Identify which cell holds the provided text, then report its [X, Y] central coordinate. 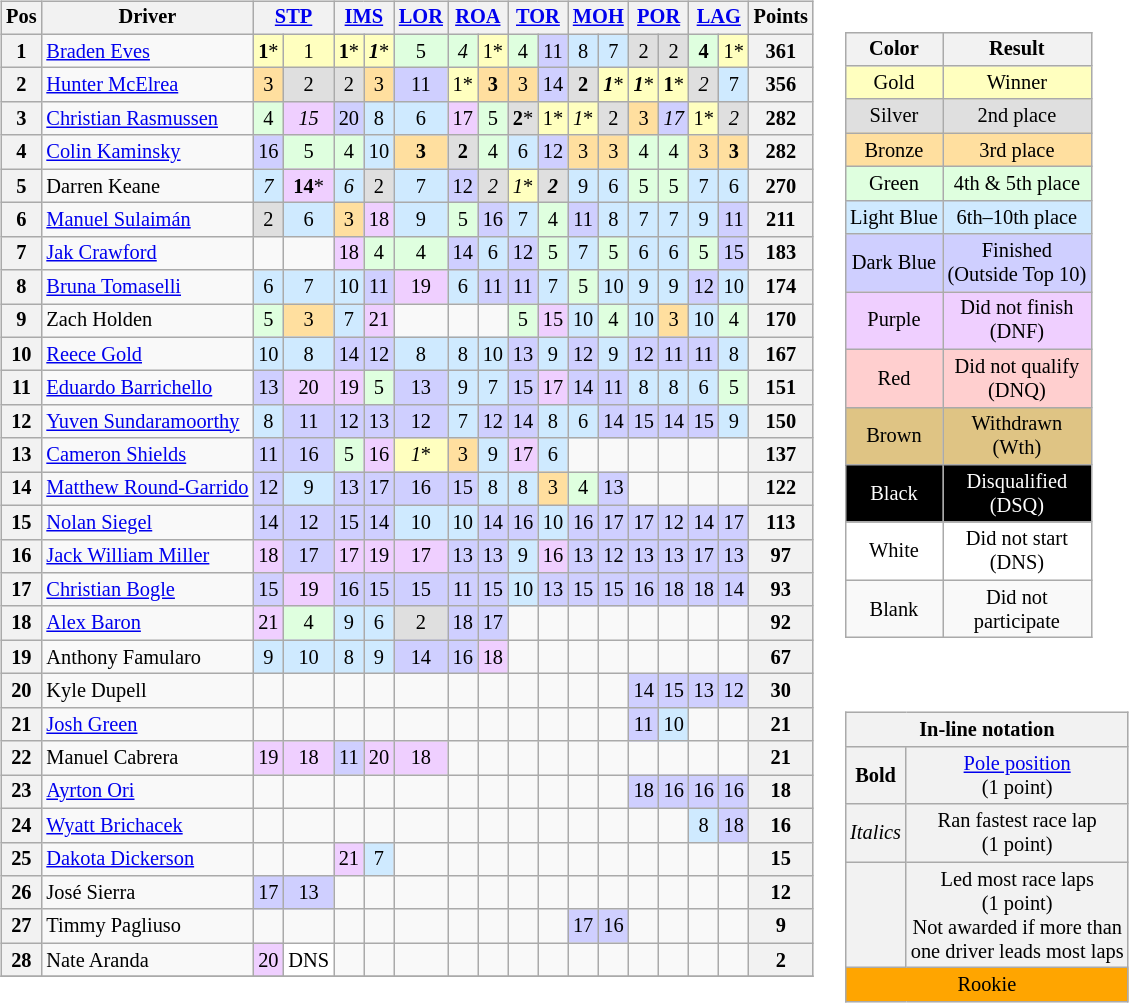
170 [781, 321]
356 [781, 85]
Nolan Siegel [147, 522]
97 [781, 556]
14* [308, 186]
POR [659, 18]
Pos [21, 18]
DNS [308, 960]
Dakota Dickerson [147, 859]
LOR [421, 18]
Driver [147, 18]
361 [781, 51]
Led most race laps(1 point)Not awarded if more thanone driver leads most laps [1018, 915]
2* [523, 119]
Light Blue [894, 217]
22 [21, 758]
In-line notation [986, 730]
92 [781, 623]
TOR [538, 18]
Brown [894, 436]
Blank [894, 609]
ROA [478, 18]
3rd place [1017, 150]
Bruna Tomaselli [147, 287]
Did not start(DNS) [1017, 551]
Cameron Shields [147, 455]
Alex Baron [147, 623]
Did not qualify(DNQ) [1017, 378]
Disqualified(DSQ) [1017, 494]
MOH [598, 18]
211 [781, 220]
Did notparticipate [1017, 609]
Silver [894, 116]
Reece Gold [147, 354]
Ran fastest race lap(1 point) [1018, 833]
Darren Keane [147, 186]
Ayrton Ori [147, 792]
Finished(Outside Top 10) [1017, 263]
Green [894, 184]
Colin Kaminsky [147, 152]
Wyatt Brichacek [147, 825]
25 [21, 859]
José Sierra [147, 893]
Manuel Cabrera [147, 758]
67 [781, 657]
LAG [719, 18]
174 [781, 287]
93 [781, 590]
23 [21, 792]
Italics [876, 833]
IMS [364, 18]
STP [294, 18]
Eduardo Barrichello [147, 388]
Points [781, 18]
Braden Eves [147, 51]
2nd place [1017, 116]
Rookie [986, 985]
Result [1017, 49]
Matthew Round-Garrido [147, 489]
137 [781, 455]
Nate Aranda [147, 960]
28 [21, 960]
Bold [876, 776]
113 [781, 522]
167 [781, 354]
Gold [894, 83]
150 [781, 422]
Purple [894, 321]
Black [894, 494]
6th–10th place [1017, 217]
26 [21, 893]
Jak Crawford [147, 253]
Manuel Sulaimán [147, 220]
151 [781, 388]
Pole position(1 point) [1018, 776]
Bronze [894, 150]
270 [781, 186]
Withdrawn(Wth) [1017, 436]
27 [21, 926]
24 [21, 825]
Dark Blue [894, 263]
Timmy Pagliuso [147, 926]
4th & 5th place [1017, 184]
White [894, 551]
122 [781, 489]
Winner [1017, 83]
Yuven Sundaramoorthy [147, 422]
Zach Holden [147, 321]
30 [781, 691]
Christian Rasmussen [147, 119]
Anthony Famularo [147, 657]
Kyle Dupell [147, 691]
Red [894, 378]
183 [781, 253]
Hunter McElrea [147, 85]
Color [894, 49]
Did not finish(DNF) [1017, 321]
Christian Bogle [147, 590]
Josh Green [147, 724]
Jack William Miller [147, 556]
